Detect which cell encompasses the target text, then output its (X, Y) center coordinate. 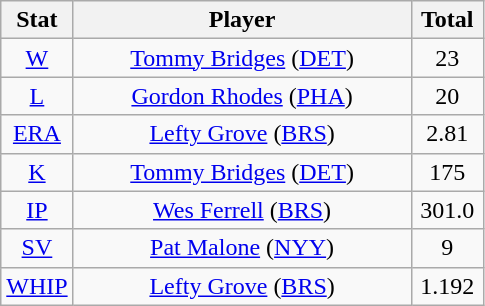
Stat (37, 20)
301.0 (447, 210)
Gordon Rhodes (PHA) (242, 96)
L (37, 96)
ERA (37, 134)
Player (242, 20)
175 (447, 172)
Total (447, 20)
20 (447, 96)
W (37, 58)
Pat Malone (NYY) (242, 248)
9 (447, 248)
WHIP (37, 286)
K (37, 172)
2.81 (447, 134)
23 (447, 58)
SV (37, 248)
Wes Ferrell (BRS) (242, 210)
1.192 (447, 286)
IP (37, 210)
